Locate the cell with the specified text and output its [x, y] center coordinate. 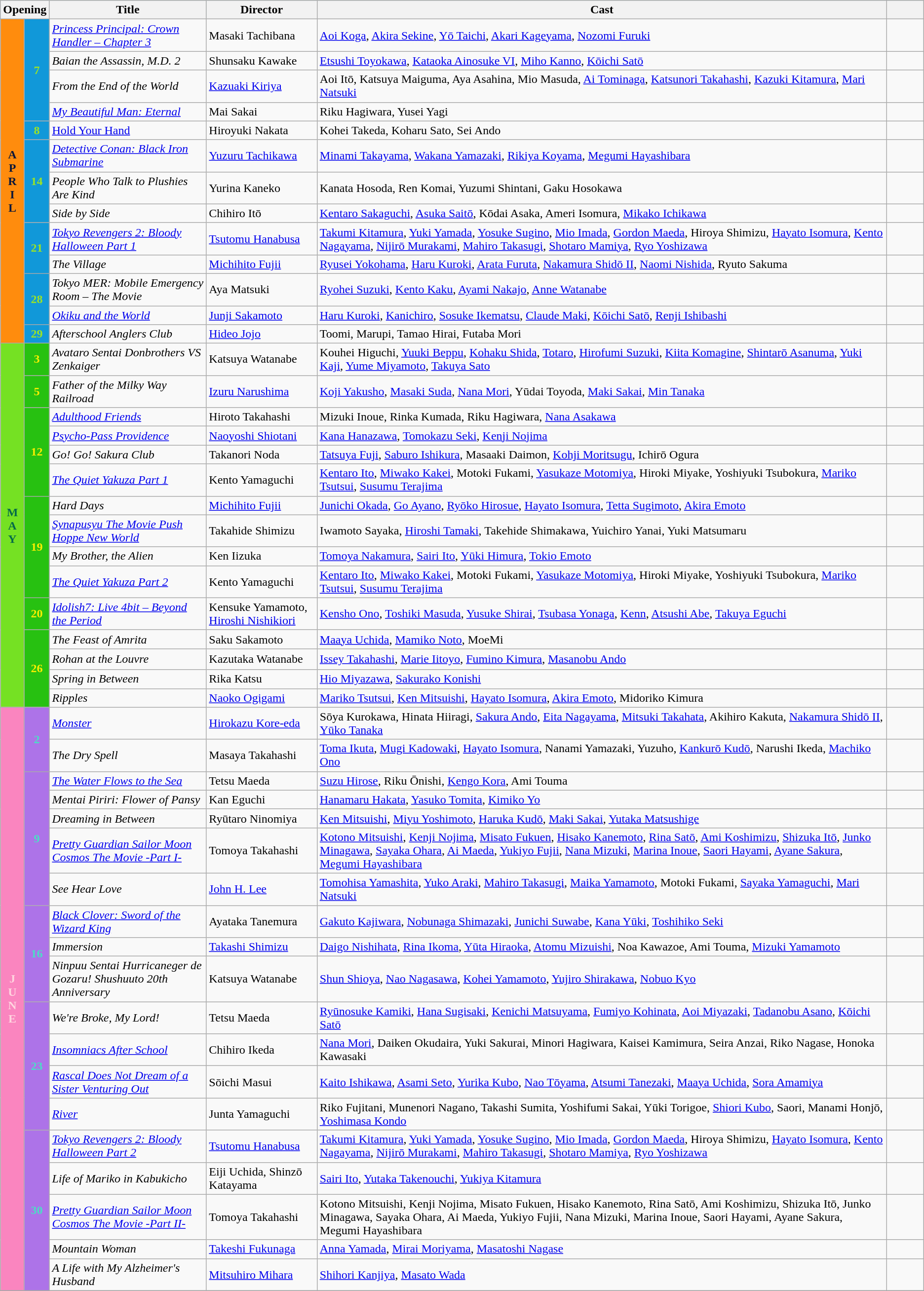
Title [128, 10]
Black Clover: Sword of the Wizard King [128, 921]
Suzu Hirose, Riku Ōnishi, Kengo Kora, Ami Touma [602, 781]
Junta Yamaguchi [262, 1114]
Idolish7: Live 4bit – Beyond the Period [128, 614]
Mariko Tsutsui, Ken Mitsuishi, Hayato Isomura, Akira Emoto, Midoriko Kimura [602, 698]
Riku Hagiwara, Yusei Yagi [602, 112]
Kan Eguchi [262, 799]
Sōichi Masui [262, 1082]
Detective Conan: Black Iron Submarine [128, 156]
Mountain Woman [128, 1249]
Kana Hanazawa, Tomokazu Seki, Kenji Nojima [602, 436]
Eiji Uchida, Shinzō Katayama [262, 1178]
The Quiet Yakuza Part 2 [128, 581]
Princess Principal: Crown Handler – Chapter 3 [128, 36]
Side by Side [128, 213]
Mitsuhiro Mihara [262, 1274]
Okiku and the World [128, 315]
River [128, 1114]
21 [37, 248]
The Village [128, 264]
Cast [602, 10]
Minami Takayama, Wakana Yamazaki, Rikiya Koyama, Megumi Hayashibara [602, 156]
A Life with My Alzheimer's Husband [128, 1274]
The Quiet Yakuza Part 1 [128, 480]
14 [37, 181]
JUNE [13, 999]
Ayataka Tanemura [262, 921]
Pretty Guardian Sailor Moon Cosmos The Movie -Part II- [128, 1217]
Avataro Sentai Donbrothers VS Zenkaiger [128, 359]
Mentai Piriri: Flower of Pansy [128, 799]
Tomoya Nakamura, Sairi Ito, Yūki Himura, Tokio Emoto [602, 556]
2 [37, 739]
Yurina Kaneko [262, 188]
Ken Iizuka [262, 556]
Insomniacs After School [128, 1050]
29 [37, 334]
Go! Go! Sakura Club [128, 455]
See Hear Love [128, 889]
Ryūtaro Ninomiya [262, 818]
Hard Days [128, 505]
Hold Your Hand [128, 130]
Anna Yamada, Mirai Moriyama, Masatoshi Nagase [602, 1249]
Shunsaku Kawake [262, 61]
Kazutaka Watanabe [262, 659]
Daigo Nishihata, Rina Ikoma, Yūta Hiraoka, Atomu Mizuishi, Noa Kawazoe, Ami Touma, Mizuki Yamamoto [602, 947]
People Who Talk to Plushies Are Kind [128, 188]
Saku Sakamoto [262, 639]
APRIL [13, 182]
Ryohei Suzuki, Kento Kaku, Ayami Nakajo, Anne Watanabe [602, 289]
9 [37, 838]
Masaki Tachibana [262, 36]
Ripples [128, 698]
Takanori Noda [262, 455]
Kouhei Higuchi, Yuuki Beppu, Kohaku Shida, Totaro, Hirofumi Suzuki, Kiita Komagine, Shintarō Asanuma, Yuki Kaji, Yume Miyamoto, Takuya Sato [602, 359]
The Water Flows to the Sea [128, 781]
16 [37, 953]
Toma Ikuta, Mugi Kadowaki, Hayato Isomura, Nanami Yamazaki, Yuzuho, Kankurō Kudō, Narushi Ikeda, Machiko Ono [602, 755]
Opening [25, 10]
Dreaming in Between [128, 818]
7 [37, 70]
19 [37, 547]
Junji Sakamoto [262, 315]
Adulthood Friends [128, 417]
Maaya Uchida, Mamiko Noto, MoeMi [602, 639]
Shihori Kanjiya, Masato Wada [602, 1274]
Masaya Takahashi [262, 755]
5 [37, 392]
Kohei Takeda, Koharu Sato, Sei Ando [602, 130]
Ken Mitsuishi, Miyu Yoshimoto, Haruka Kudō, Maki Sakai, Yutaka Matsushige [602, 818]
Etsushi Toyokawa, Kataoka Ainosuke VI, Miho Kanno, Kōichi Satō [602, 61]
Sōya Kurokawa, Hinata Hiiragi, Sakura Ando, Eita Nagayama, Mitsuki Takahata, Akihiro Kakuta, Nakamura Shidō II, Yūko Tanaka [602, 723]
Issey Takahashi, Marie Iitoyo, Fumino Kimura, Masanobu Ando [602, 659]
Koji Yakusho, Masaki Suda, Nana Mori, Yūdai Toyoda, Maki Sakai, Min Tanaka [602, 392]
Haru Kuroki, Kanichiro, Sosuke Ikematsu, Claude Maki, Kōichi Satō, Renji Ishibashi [602, 315]
From the End of the World [128, 86]
Mai Sakai [262, 112]
Hideo Jojo [262, 334]
MAY [13, 525]
Rascal Does Not Dream of a Sister Venturing Out [128, 1082]
Ninpuu Sentai Hurricaneger de Gozaru! Shushuuto 20th Anniversary [128, 979]
John H. Lee [262, 889]
23 [37, 1066]
Kensuke Yamamoto, Hiroshi Nishikiori [262, 614]
Hiroto Takahashi [262, 417]
20 [37, 614]
Hanamaru Hakata, Yasuko Tomita, Kimiko Yo [602, 799]
Naoko Ogigami [262, 698]
Kensho Ono, Toshiki Masuda, Yusuke Shirai, Tsubasa Yonaga, Kenn, Atsushi Abe, Takuya Eguchi [602, 614]
8 [37, 130]
The Feast of Amrita [128, 639]
Kanata Hosoda, Ren Komai, Yuzumi Shintani, Gaku Hosokawa [602, 188]
28 [37, 299]
Pretty Guardian Sailor Moon Cosmos The Movie -Part I- [128, 850]
Tomohisa Yamashita, Yuko Araki, Mahiro Takasugi, Maika Yamamoto, Motoki Fukami, Sayaka Yamaguchi, Mari Natsuki [602, 889]
Shun Shioya, Nao Nagasawa, Kohei Yamamoto, Yujiro Shirakawa, Nobuo Kyo [602, 979]
Tokyo Revengers 2: Bloody Halloween Part 2 [128, 1146]
Hiroyuki Nakata [262, 130]
Immersion [128, 947]
Spring in Between [128, 679]
Naoyoshi Shiotani [262, 436]
Chihiro Ikeda [262, 1050]
Ryusei Yokohama, Haru Kuroki, Arata Furuta, Nakamura Shidō II, Naomi Nishida, Ryuto Sakuma [602, 264]
Psycho-Pass Providence [128, 436]
Ryūnosuke Kamiki, Hana Sugisaki, Kenichi Matsuyama, Fumiyo Kohinata, Aoi Miyazaki, Tadanobu Asano, Kōichi Satō [602, 1018]
Sairi Ito, Yutaka Takenouchi, Yukiya Kitamura [602, 1178]
Kaito Ishikawa, Asami Seto, Yurika Kubo, Nao Tōyama, Atsumi Tanezaki, Maaya Uchida, Sora Amamiya [602, 1082]
Rohan at the Louvre [128, 659]
Aoi Koga, Akira Sekine, Yō Taichi, Akari Kageyama, Nozomi Furuki [602, 36]
12 [37, 452]
Riko Fujitani, Munenori Nagano, Takashi Sumita, Yoshifumi Sakai, Yūki Torigoe, Shiori Kubo, Saori, Manami Honjō, Yoshimasa Kondo [602, 1114]
Monster [128, 723]
Tokyo Revengers 2: Bloody Halloween Part 1 [128, 239]
Yuzuru Tachikawa [262, 156]
Tatsuya Fuji, Saburo Ishikura, Masaaki Daimon, Kohji Moritsugu, Ichirō Ogura [602, 455]
26 [37, 668]
Rika Katsu [262, 679]
Hio Miyazawa, Sakurako Konishi [602, 679]
Kentaro Sakaguchi, Asuka Saitō, Kōdai Asaka, Ameri Isomura, Mikako Ichikawa [602, 213]
Afterschool Anglers Club [128, 334]
Life of Mariko in Kabukicho [128, 1178]
Iwamoto Sayaka, Hiroshi Tamaki, Takehide Shimakawa, Yuichiro Yanai, Yuki Matsumaru [602, 531]
Aya Matsuki [262, 289]
We're Broke, My Lord! [128, 1018]
Izuru Narushima [262, 392]
3 [37, 359]
My Beautiful Man: Eternal [128, 112]
Director [262, 10]
Kazuaki Kiriya [262, 86]
Aoi Itō, Katsuya Maiguma, Aya Asahina, Mio Masuda, Ai Tominaga, Katsunori Takahashi, Kazuki Kitamura, Mari Natsuki [602, 86]
Tokyo MER: Mobile Emergency Room – The Movie [128, 289]
30 [37, 1210]
Gakuto Kajiwara, Nobunaga Shimazaki, Junichi Suwabe, Kana Yūki, Toshihiko Seki [602, 921]
Hirokazu Kore-eda [262, 723]
My Brother, the Alien [128, 556]
Father of the Milky Way Railroad [128, 392]
Junichi Okada, Go Ayano, Ryōko Hirosue, Hayato Isomura, Tetta Sugimoto, Akira Emoto [602, 505]
Toomi, Marupi, Tamao Hirai, Futaba Mori [602, 334]
Takahide Shimizu [262, 531]
Takashi Shimizu [262, 947]
Mizuki Inoue, Rinka Kumada, Riku Hagiwara, Nana Asakawa [602, 417]
Chihiro Itō [262, 213]
The Dry Spell [128, 755]
Nana Mori, Daiken Okudaira, Yuki Sakurai, Minori Hagiwara, Kaisei Kamimura, Seira Anzai, Riko Nagase, Honoka Kawasaki [602, 1050]
Takeshi Fukunaga [262, 1249]
Synapusyu The Movie Push Hoppe New World [128, 531]
Baian the Assassin, M.D. 2 [128, 61]
